From the cell containing the given text, extract its center point as (X, Y) coordinate. 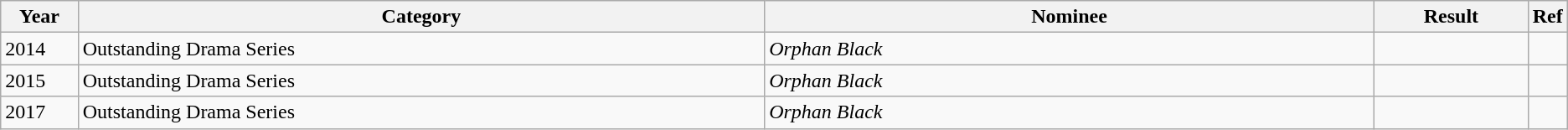
Nominee (1070, 17)
2017 (39, 112)
Result (1452, 17)
2014 (39, 49)
Ref (1548, 17)
2015 (39, 81)
Category (420, 17)
Year (39, 17)
